From the cell containing the given text, extract its center point as (x, y) coordinate. 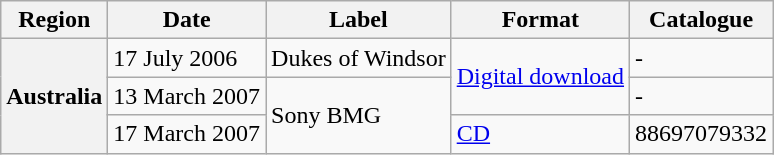
Australia (54, 96)
Region (54, 20)
Digital download (540, 77)
Date (187, 20)
Catalogue (702, 20)
17 March 2007 (187, 134)
13 March 2007 (187, 96)
CD (540, 134)
88697079332 (702, 134)
Label (359, 20)
Sony BMG (359, 115)
Dukes of Windsor (359, 58)
Format (540, 20)
17 July 2006 (187, 58)
